Provide the [X, Y] coordinate of the cell's center where the given text is located.  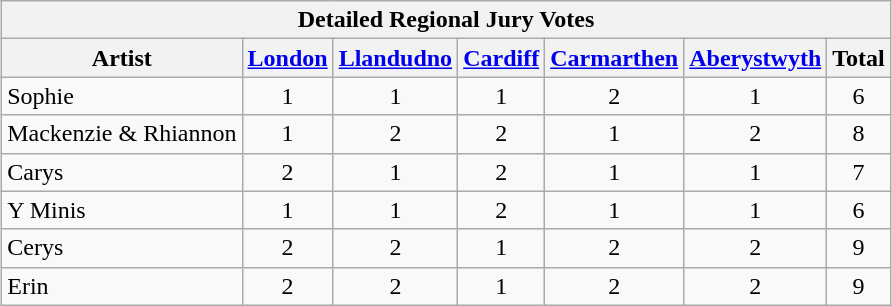
Carys [122, 172]
7 [859, 172]
Carmarthen [614, 58]
Y Minis [122, 210]
8 [859, 134]
Artist [122, 58]
London [288, 58]
Total [859, 58]
Aberystwyth [756, 58]
Detailed Regional Jury Votes [446, 20]
Erin [122, 286]
Cerys [122, 248]
Sophie [122, 96]
Cardiff [502, 58]
Mackenzie & Rhiannon [122, 134]
Llandudno [395, 58]
